Pinpoint the cell where the given text exists, returning its [X, Y] midpoint coordinate. 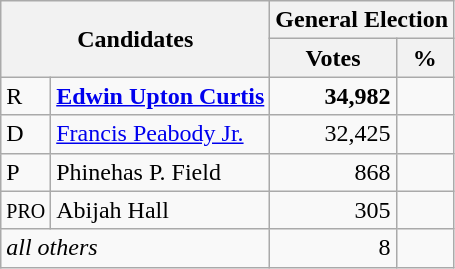
R [26, 96]
Candidates [136, 39]
General Election [362, 20]
P [26, 172]
34,982 [333, 96]
8 [333, 248]
D [26, 134]
Votes [333, 58]
PRO [26, 210]
Phinehas P. Field [160, 172]
Francis Peabody Jr. [160, 134]
Abijah Hall [160, 210]
868 [333, 172]
32,425 [333, 134]
% [424, 58]
all others [136, 248]
305 [333, 210]
Edwin Upton Curtis [160, 96]
